Pinpoint the cell where the given text exists, returning its (X, Y) midpoint coordinate. 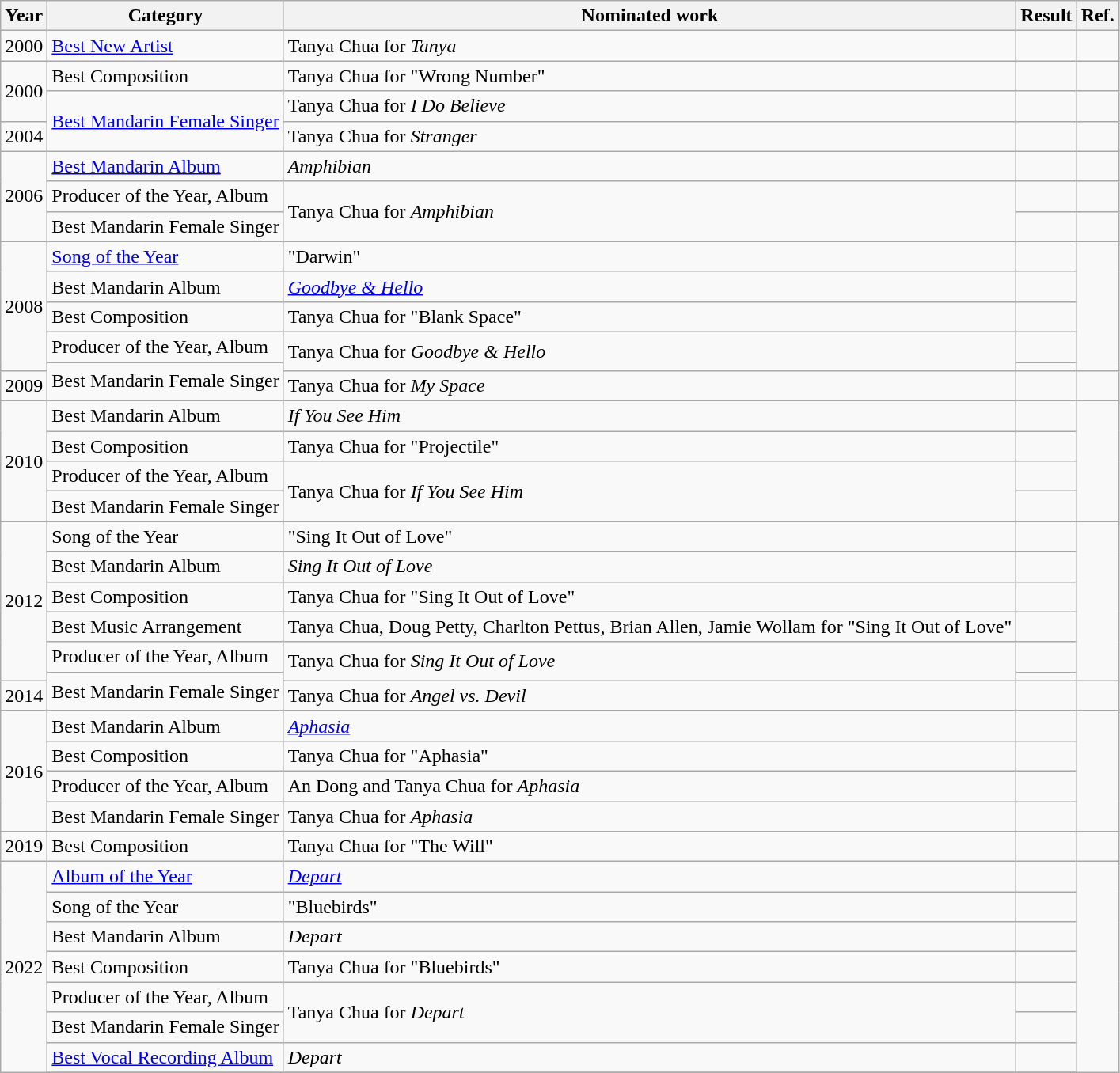
"Darwin" (650, 256)
Year (24, 16)
An Dong and Tanya Chua for Aphasia (650, 786)
Best Vocal Recording Album (165, 1057)
Best New Artist (165, 46)
Tanya Chua for "The Will" (650, 847)
Tanya Chua for Sing It Out of Love (650, 662)
Tanya Chua for If You See Him (650, 491)
Tanya Chua for "Aphasia" (650, 756)
Tanya Chua for Amphibian (650, 211)
2019 (24, 847)
Tanya Chua for "Blank Space" (650, 317)
2016 (24, 771)
Tanya Chua for Depart (650, 1012)
Sing It Out of Love (650, 567)
Best Music Arrangement (165, 627)
Tanya Chua for Stranger (650, 136)
If You See Him (650, 416)
2004 (24, 136)
Tanya Chua for "Wrong Number" (650, 76)
2006 (24, 196)
Tanya Chua for "Projectile" (650, 446)
2022 (24, 967)
Amphibian (650, 166)
2012 (24, 601)
Category (165, 16)
Tanya Chua for "Bluebirds" (650, 967)
Goodbye & Hello (650, 286)
Tanya Chua for I Do Believe (650, 106)
Tanya Chua for Angel vs. Devil (650, 696)
Result (1046, 16)
Tanya Chua for "Sing It Out of Love" (650, 597)
Tanya Chua, Doug Petty, Charlton Pettus, Brian Allen, Jamie Wollam for "Sing It Out of Love" (650, 627)
Tanya Chua for My Space (650, 386)
"Sing It Out of Love" (650, 536)
Tanya Chua for Goodbye & Hello (650, 351)
Tanya Chua for Tanya (650, 46)
Ref. (1097, 16)
Nominated work (650, 16)
Album of the Year (165, 877)
2008 (24, 305)
2010 (24, 461)
Tanya Chua for Aphasia (650, 816)
"Bluebirds" (650, 907)
Aphasia (650, 726)
2014 (24, 696)
2009 (24, 386)
